Locate the cell with the specified text and output its [x, y] center coordinate. 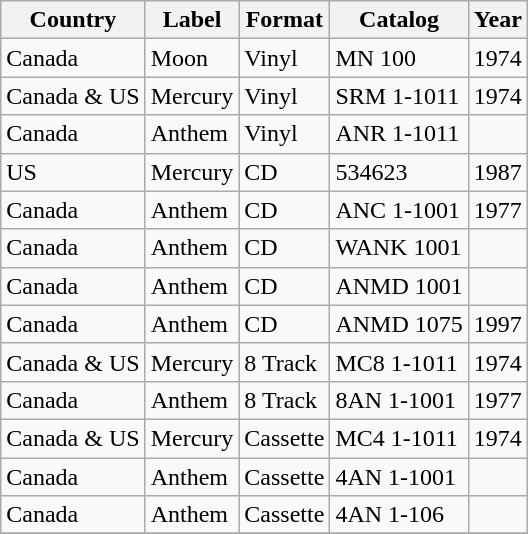
MC4 1-1011 [399, 438]
534623 [399, 172]
MC8 1-1011 [399, 362]
4AN 1-1001 [399, 477]
Country [73, 20]
MN 100 [399, 58]
1997 [498, 324]
Moon [192, 58]
SRM 1-1011 [399, 96]
ANC 1-1001 [399, 210]
1987 [498, 172]
ANR 1-1011 [399, 134]
US [73, 172]
Year [498, 20]
Format [284, 20]
ANMD 1001 [399, 286]
ANMD 1075 [399, 324]
Catalog [399, 20]
4AN 1-106 [399, 515]
WANK 1001 [399, 248]
Label [192, 20]
8AN 1-1001 [399, 400]
